Extract the [X, Y] coordinate from the center of the cell holding the provided text.  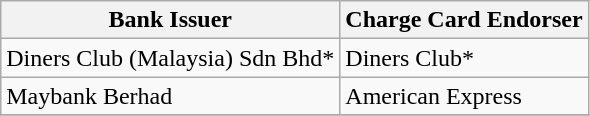
Charge Card Endorser [464, 20]
Bank Issuer [170, 20]
Diners Club* [464, 58]
Maybank Berhad [170, 96]
American Express [464, 96]
Diners Club (Malaysia) Sdn Bhd* [170, 58]
